Find where the given text appears and provide that cell's center as (X, Y) coordinate. 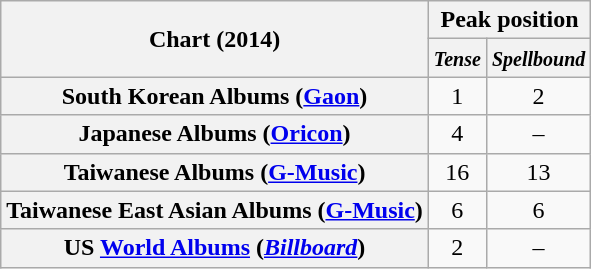
Taiwanese Albums (G-Music) (215, 172)
Spellbound (538, 58)
Tense (457, 58)
Japanese Albums (Oricon) (215, 134)
South Korean Albums (Gaon) (215, 96)
Chart (2014) (215, 39)
13 (538, 172)
Peak position (509, 20)
1 (457, 96)
16 (457, 172)
Taiwanese East Asian Albums (G-Music) (215, 210)
US World Albums (Billboard) (215, 248)
4 (457, 134)
